Output the [X, Y] coordinate of the center of the cell containing the given text.  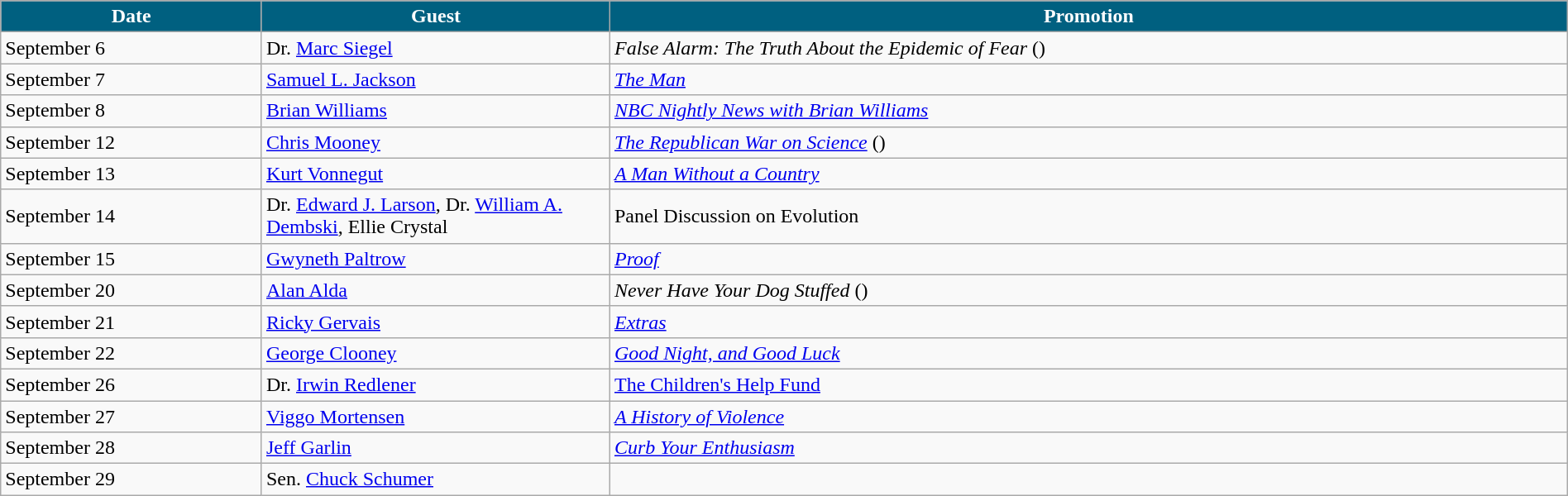
Dr. Edward J. Larson, Dr. William A. Dembski, Ellie Crystal [435, 217]
False Alarm: The Truth About the Epidemic of Fear () [1088, 48]
Guest [435, 17]
Dr. Irwin Redlener [435, 384]
Dr. Marc Siegel [435, 48]
Proof [1088, 259]
Sen. Chuck Schumer [435, 479]
Curb Your Enthusiasm [1088, 448]
NBC Nightly News with Brian Williams [1088, 111]
Date [131, 17]
Ricky Gervais [435, 322]
Promotion [1088, 17]
September 7 [131, 79]
September 8 [131, 111]
Jeff Garlin [435, 448]
September 6 [131, 48]
Samuel L. Jackson [435, 79]
Alan Alda [435, 290]
Panel Discussion on Evolution [1088, 217]
Gwyneth Paltrow [435, 259]
Never Have Your Dog Stuffed () [1088, 290]
The Republican War on Science () [1088, 142]
George Clooney [435, 353]
September 12 [131, 142]
Kurt Vonnegut [435, 174]
Good Night, and Good Luck [1088, 353]
September 13 [131, 174]
The Man [1088, 79]
September 22 [131, 353]
Brian Williams [435, 111]
A Man Without a Country [1088, 174]
The Children's Help Fund [1088, 384]
September 20 [131, 290]
September 28 [131, 448]
September 26 [131, 384]
Chris Mooney [435, 142]
A History of Violence [1088, 416]
September 29 [131, 479]
September 14 [131, 217]
September 21 [131, 322]
Extras [1088, 322]
Viggo Mortensen [435, 416]
September 15 [131, 259]
September 27 [131, 416]
